Output the [x, y] coordinate of the center of the cell containing the given text.  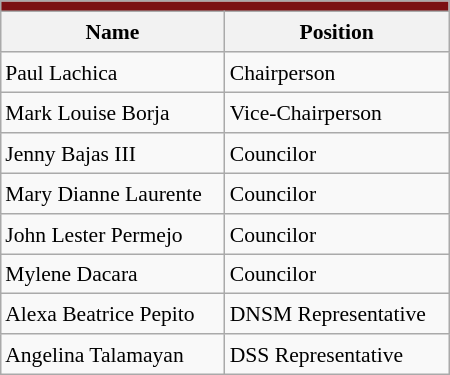
Jenny Bajas III [112, 153]
Mylene Dacara [112, 274]
Position [337, 31]
Chairperson [337, 72]
DSS Representative [337, 354]
DNSM Representative [337, 314]
Angelina Talamayan [112, 354]
John Lester Permejo [112, 233]
Alexa Beatrice Pepito [112, 314]
Mark Louise Borja [112, 112]
Mary Dianne Laurente [112, 193]
Vice-Chairperson [337, 112]
Paul Lachica [112, 72]
Name [112, 31]
